Determine the (X, Y) coordinate at the center of the cell enclosing the given text.  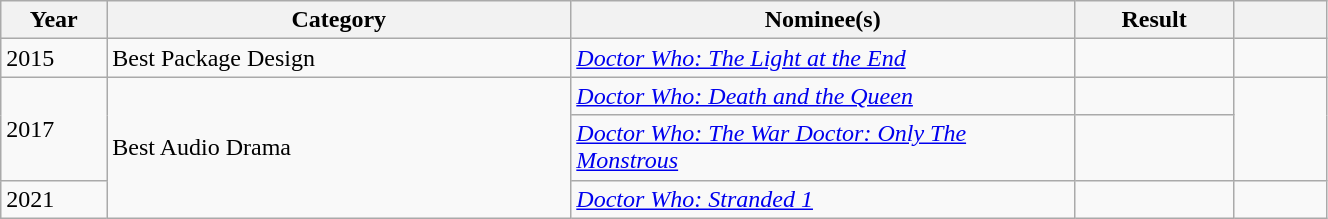
Result (1154, 20)
2015 (54, 58)
Year (54, 20)
Best Package Design (339, 58)
Doctor Who: Stranded 1 (823, 199)
Nominee(s) (823, 20)
Doctor Who: The Light at the End (823, 58)
2021 (54, 199)
Doctor Who: The War Doctor: Only The Monstrous (823, 148)
Best Audio Drama (339, 148)
2017 (54, 128)
Category (339, 20)
Doctor Who: Death and the Queen (823, 96)
